Scan for the cell matching the given text and deliver its (x, y) coordinate at center. 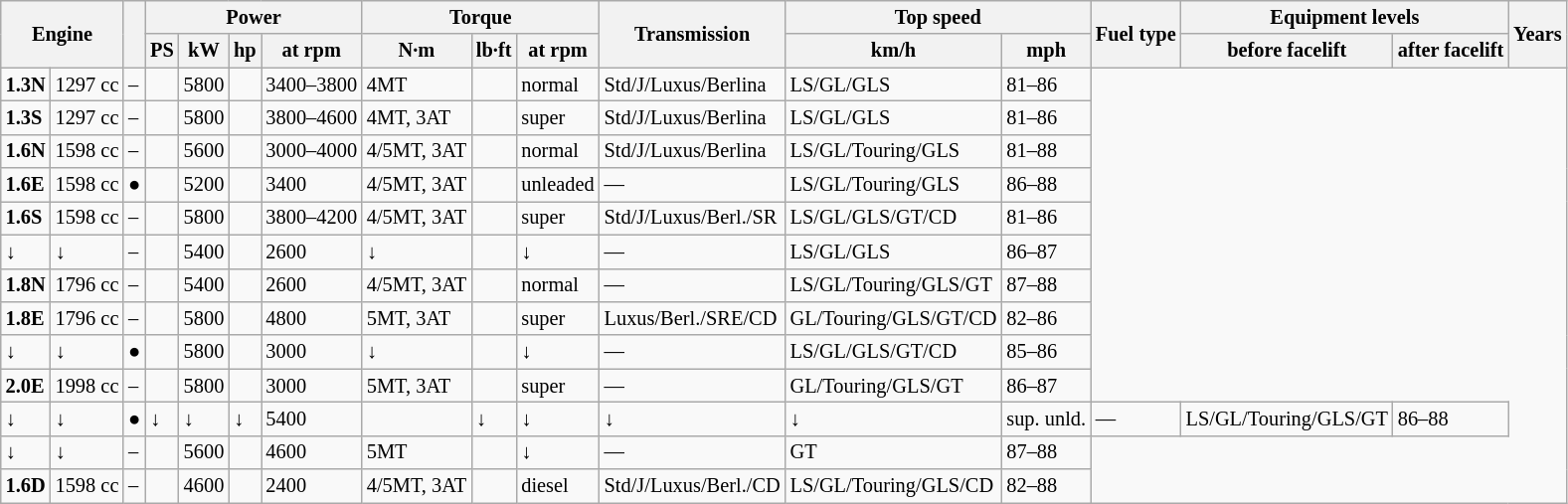
mph (1046, 51)
after facelift (1451, 51)
kW (204, 51)
unleaded (557, 185)
5MT (417, 452)
5200 (204, 185)
81–88 (1046, 151)
1.6N (26, 151)
1.8N (26, 285)
3800–4600 (310, 117)
Luxus/Berl./SRE/CD (692, 318)
82–88 (1046, 486)
GT (894, 452)
1.6D (26, 486)
4MT (417, 84)
Fuel type (1135, 34)
1.6S (26, 218)
PS (161, 51)
N·m (417, 51)
Top speed (939, 17)
before facelift (1287, 51)
3800–4200 (310, 218)
lb·ft (493, 51)
4MT, 3AT (417, 117)
2400 (310, 486)
Power (254, 17)
1.6E (26, 185)
3400–3800 (310, 84)
3000–4000 (310, 151)
Std/J/Luxus/Berl./SR (692, 218)
Torque (481, 17)
Years (1537, 34)
1.8E (26, 318)
4800 (310, 318)
sup. unld. (1046, 419)
3400 (310, 185)
82–86 (1046, 318)
diesel (557, 486)
hp (245, 51)
km/h (894, 51)
1.3N (26, 84)
1998 cc (87, 386)
2.0E (26, 386)
GL/Touring/GLS/GT (894, 386)
Std/J/Luxus/Berl./CD (692, 486)
1.3S (26, 117)
GL/Touring/GLS/GT/CD (894, 318)
Transmission (692, 34)
Equipment levels (1345, 17)
Engine (63, 34)
85–86 (1046, 352)
LS/GL/Touring/GLS/CD (894, 486)
